Extract the [x, y] coordinate from the center of the cell holding the provided text.  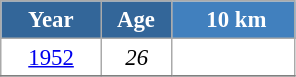
Year [52, 20]
Age [136, 20]
26 [136, 58]
1952 [52, 58]
10 km [234, 20]
